Return (x, y) of the center of cell containing provided text 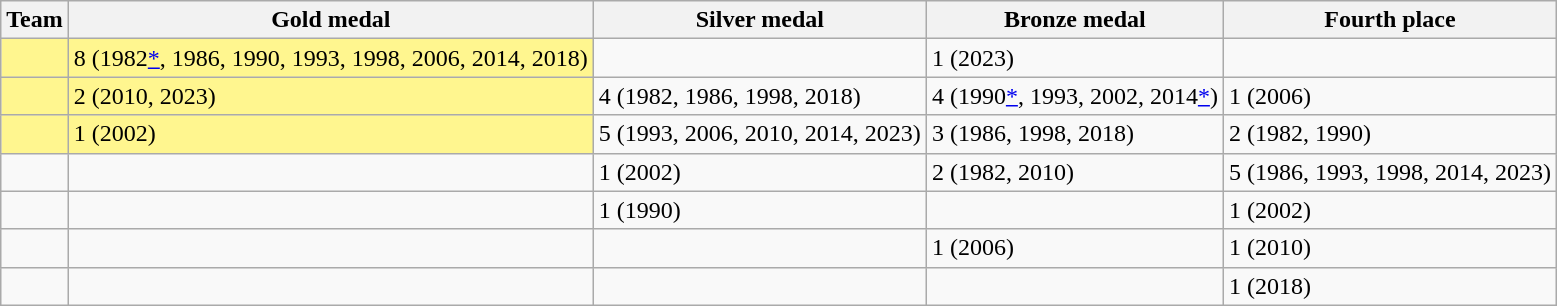
2 (2010, 2023) (330, 96)
Team (35, 20)
4 (1990*, 1993, 2002, 2014*) (1074, 96)
1 (2018) (1390, 286)
1 (2010) (1390, 248)
1 (1990) (760, 210)
5 (1986, 1993, 1998, 2014, 2023) (1390, 172)
Fourth place (1390, 20)
Gold medal (330, 20)
2 (1982, 1990) (1390, 134)
1 (2023) (1074, 58)
2 (1982, 2010) (1074, 172)
5 (1993, 2006, 2010, 2014, 2023) (760, 134)
4 (1982, 1986, 1998, 2018) (760, 96)
3 (1986, 1998, 2018) (1074, 134)
8 (1982*, 1986, 1990, 1993, 1998, 2006, 2014, 2018) (330, 58)
Silver medal (760, 20)
Bronze medal (1074, 20)
